Return the [X, Y] coordinate for the center point of the cell that contains the specified text.  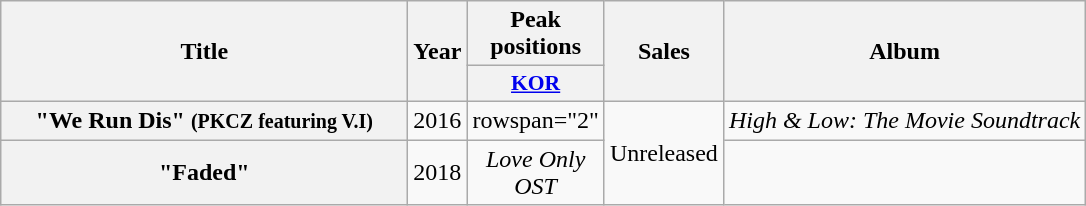
Album [904, 52]
Year [438, 52]
Sales [664, 52]
Title [204, 52]
rowspan="2" [536, 120]
High & Low: The Movie Soundtrack [904, 120]
KOR [536, 84]
"We Run Dis" (PKCZ featuring V.I) [204, 120]
2018 [438, 172]
"Faded" [204, 172]
Peak positions [536, 34]
Love Only OST [536, 172]
2016 [438, 120]
Unreleased [664, 152]
